From the cell containing the given text, extract its center point as (X, Y) coordinate. 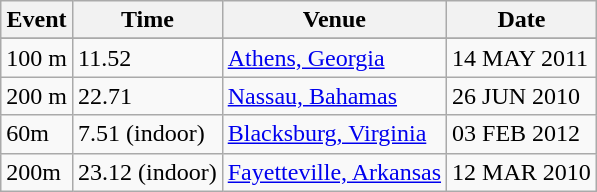
200m (37, 172)
26 JUN 2010 (522, 96)
Date (522, 20)
22.71 (147, 96)
Athens, Georgia (334, 58)
03 FEB 2012 (522, 134)
Fayetteville, Arkansas (334, 172)
100 m (37, 58)
200 m (37, 96)
14 MAY 2011 (522, 58)
Time (147, 20)
Nassau, Bahamas (334, 96)
7.51 (indoor) (147, 134)
23.12 (indoor) (147, 172)
12 MAR 2010 (522, 172)
11.52 (147, 58)
Venue (334, 20)
60m (37, 134)
Blacksburg, Virginia (334, 134)
Event (37, 20)
